Scan for the cell matching the given text and deliver its [x, y] coordinate at center. 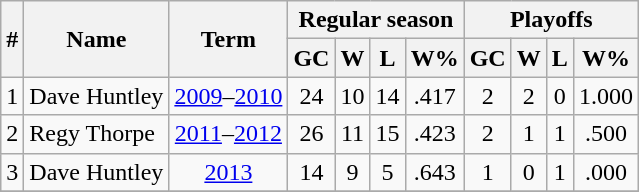
Term [228, 39]
.423 [434, 134]
26 [312, 134]
Playoffs [551, 20]
# [12, 39]
.643 [434, 172]
Name [96, 39]
2013 [228, 172]
24 [312, 96]
Regular season [376, 20]
9 [352, 172]
.500 [606, 134]
Regy Thorpe [96, 134]
1.000 [606, 96]
15 [388, 134]
5 [388, 172]
3 [12, 172]
2009–2010 [228, 96]
10 [352, 96]
11 [352, 134]
.417 [434, 96]
.000 [606, 172]
2011–2012 [228, 134]
